Return [x, y] of the center of cell containing provided text 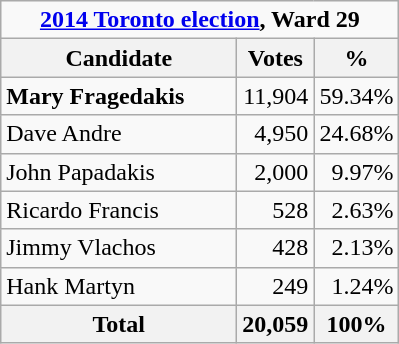
20,059 [276, 324]
9.97% [356, 172]
1.24% [356, 286]
4,950 [276, 134]
John Papadakis [119, 172]
Candidate [119, 58]
428 [276, 248]
2.63% [356, 210]
24.68% [356, 134]
59.34% [356, 96]
Jimmy Vlachos [119, 248]
2,000 [276, 172]
Mary Fragedakis [119, 96]
% [356, 58]
528 [276, 210]
249 [276, 286]
Dave Andre [119, 134]
100% [356, 324]
Total [119, 324]
Hank Martyn [119, 286]
2.13% [356, 248]
11,904 [276, 96]
Votes [276, 58]
2014 Toronto election, Ward 29 [200, 20]
Ricardo Francis [119, 210]
